Identify which cell holds the provided text, then report its (X, Y) central coordinate. 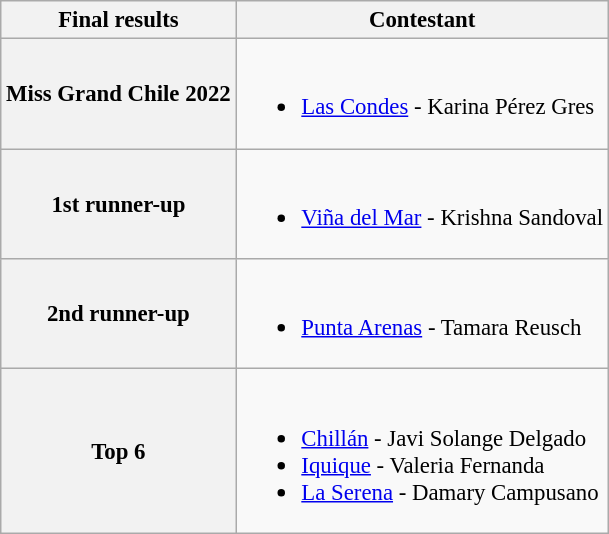
2nd runner-up (118, 314)
Contestant (422, 20)
Viña del Mar - Krishna Sandoval (422, 204)
Las Condes - Karina Pérez Gres (422, 94)
Miss Grand Chile 2022 (118, 94)
Final results (118, 20)
Top 6 (118, 451)
1st runner-up (118, 204)
Chillán - Javi Solange DelgadoIquique - Valeria FernandaLa Serena - Damary Campusano (422, 451)
Punta Arenas - Tamara Reusch (422, 314)
